Scan for the cell matching the given text and deliver its (X, Y) coordinate at center. 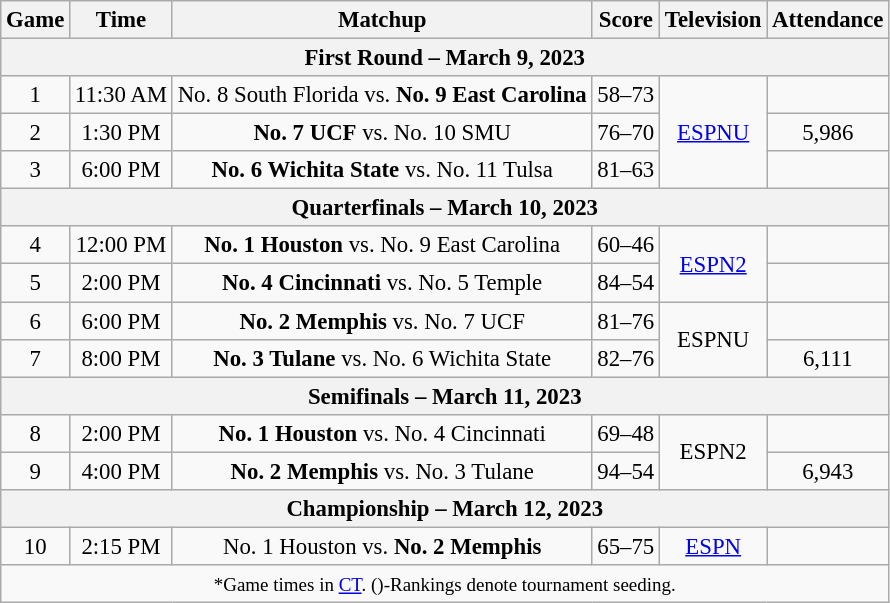
2:15 PM (122, 546)
No. 1 Houston vs. No. 9 East Carolina (382, 245)
4 (36, 245)
Matchup (382, 20)
First Round – March 9, 2023 (445, 58)
76–70 (626, 133)
4:00 PM (122, 471)
5,986 (828, 133)
Television (714, 20)
6 (36, 321)
7 (36, 358)
No. 7 UCF vs. No. 10 SMU (382, 133)
No. 1 Houston vs. No. 4 Cincinnati (382, 433)
2 (36, 133)
81–63 (626, 170)
No. 2 Memphis vs. No. 7 UCF (382, 321)
8 (36, 433)
1 (36, 95)
Score (626, 20)
82–76 (626, 358)
9 (36, 471)
84–54 (626, 283)
ESPN (714, 546)
5 (36, 283)
Quarterfinals – March 10, 2023 (445, 208)
No. 3 Tulane vs. No. 6 Wichita State (382, 358)
Time (122, 20)
No. 2 Memphis vs. No. 3 Tulane (382, 471)
Attendance (828, 20)
No. 4 Cincinnati vs. No. 5 Temple (382, 283)
8:00 PM (122, 358)
12:00 PM (122, 245)
6,943 (828, 471)
No. 1 Houston vs. No. 2 Memphis (382, 546)
6,111 (828, 358)
60–46 (626, 245)
11:30 AM (122, 95)
69–48 (626, 433)
3 (36, 170)
Championship – March 12, 2023 (445, 509)
81–76 (626, 321)
No. 6 Wichita State vs. No. 11 Tulsa (382, 170)
10 (36, 546)
65–75 (626, 546)
Game (36, 20)
58–73 (626, 95)
*Game times in CT. ()-Rankings denote tournament seeding. (445, 584)
1:30 PM (122, 133)
94–54 (626, 471)
No. 8 South Florida vs. No. 9 East Carolina (382, 95)
Semifinals – March 11, 2023 (445, 396)
